For the text-containing cell, return its midpoint in (x, y) coordinate format. 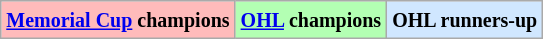
OHL champions (311, 20)
OHL runners-up (465, 20)
Memorial Cup champions (118, 20)
